Pinpoint the cell where the given text exists, returning its (x, y) midpoint coordinate. 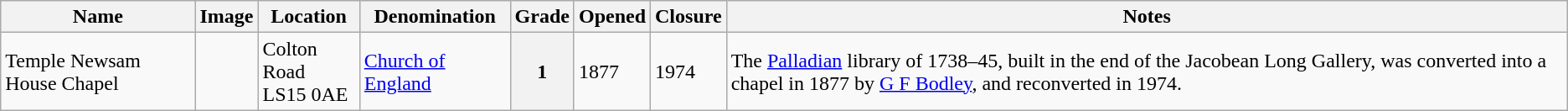
1877 (611, 71)
Grade (542, 17)
Denomination (435, 17)
Opened (611, 17)
Name (98, 17)
Colton RoadLS15 0AE (308, 71)
Location (308, 17)
Church of England (435, 71)
Temple Newsam House Chapel (98, 71)
1 (542, 71)
Closure (689, 17)
1974 (689, 71)
Image (226, 17)
Notes (1147, 17)
